Detect which cell encompasses the target text, then output its (X, Y) center coordinate. 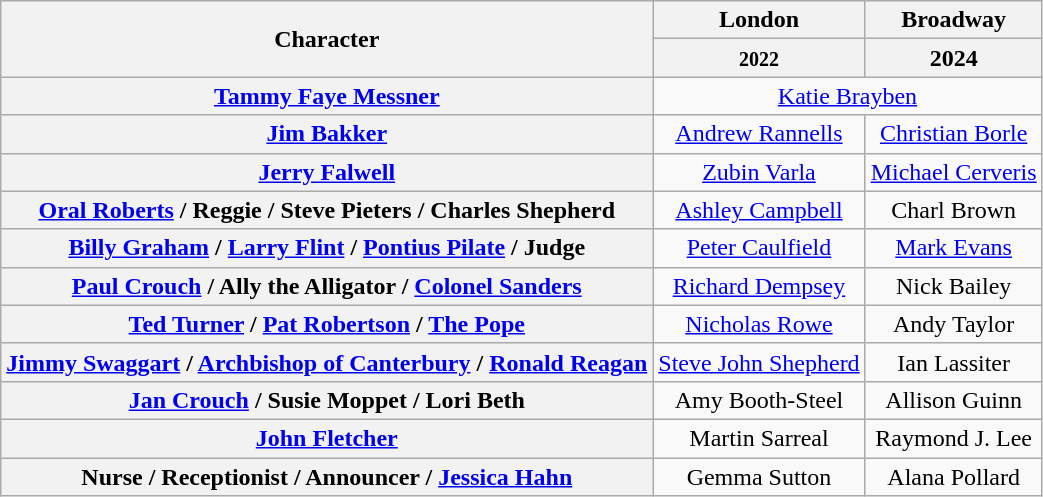
Tammy Faye Messner (327, 96)
Alana Pollard (954, 477)
2022 (759, 58)
Richard Dempsey (759, 286)
Martin Sarreal (759, 438)
Nick Bailey (954, 286)
Allison Guinn (954, 400)
Katie Brayben (848, 96)
Character (327, 39)
Peter Caulfield (759, 248)
Mark Evans (954, 248)
Raymond J. Lee (954, 438)
Paul Crouch / Ally the Alligator / Colonel Sanders (327, 286)
Oral Roberts / Reggie / Steve Pieters / Charles Shepherd (327, 210)
Ian Lassiter (954, 362)
Ashley Campbell (759, 210)
London (759, 20)
Nurse / Receptionist / Announcer / Jessica Hahn (327, 477)
2024 (954, 58)
Andrew Rannells (759, 134)
Zubin Varla (759, 172)
Billy Graham / Larry Flint / Pontius Pilate / Judge (327, 248)
Christian Borle (954, 134)
John Fletcher (327, 438)
Gemma Sutton (759, 477)
Steve John Shepherd (759, 362)
Jimmy Swaggart / Archbishop of Canterbury / Ronald Reagan (327, 362)
Amy Booth-Steel (759, 400)
Jan Crouch / Susie Moppet / Lori Beth (327, 400)
Ted Turner / Pat Robertson / The Pope (327, 324)
Broadway (954, 20)
Michael Cerveris (954, 172)
Jim Bakker (327, 134)
Nicholas Rowe (759, 324)
Charl Brown (954, 210)
Jerry Falwell (327, 172)
Andy Taylor (954, 324)
